Search for the cell housing the specified text and yield its [X, Y] center coordinate. 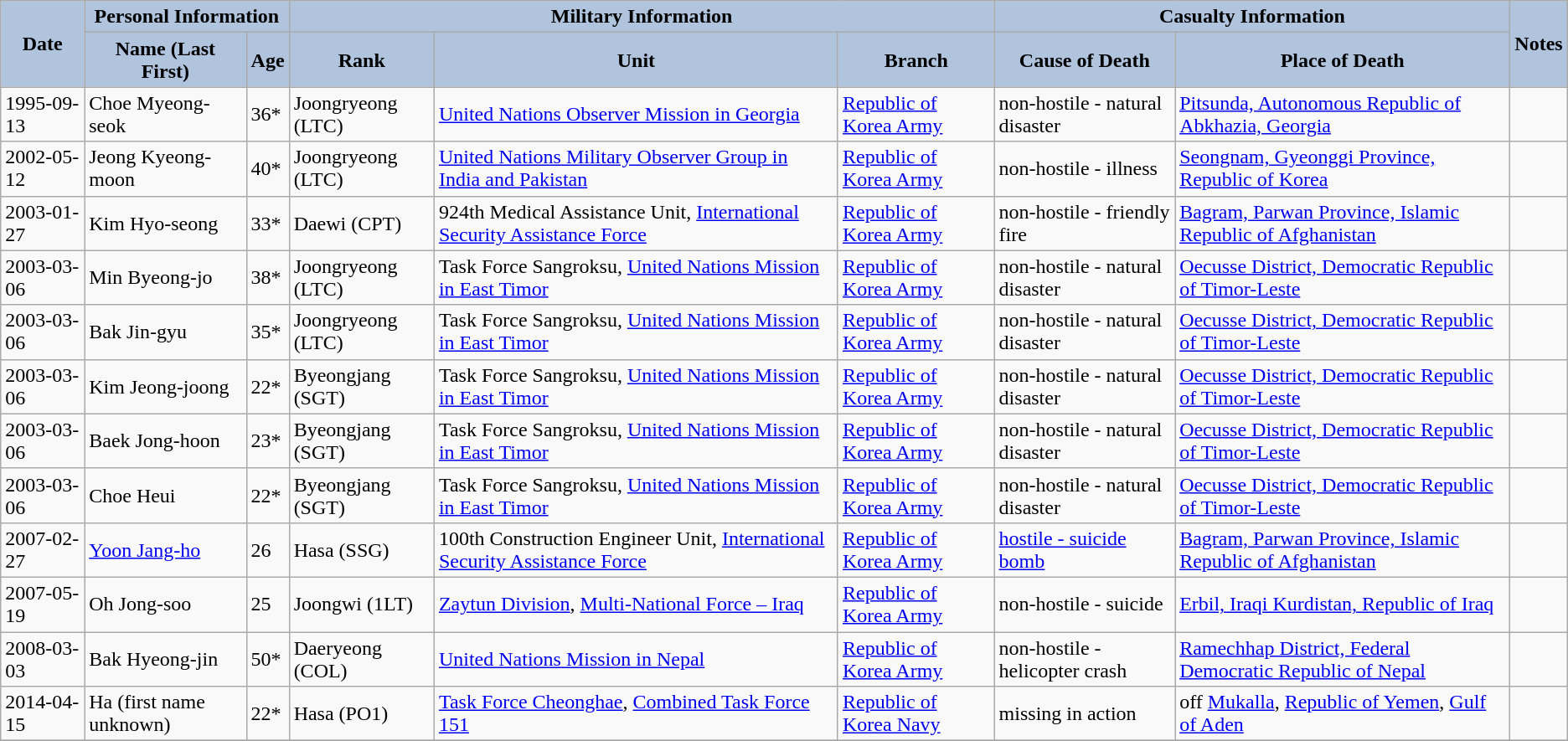
25 [268, 605]
Rank [362, 60]
Oh Jong-soo [166, 605]
Ha (first name unknown) [166, 713]
Min Byeong-jo [166, 278]
Erbil, Iraqi Kurdistan, Republic of Iraq [1343, 605]
2007-05-19 [43, 605]
Bak Jin-gyu [166, 332]
Zaytun Division, Multi-National Force – Iraq [636, 605]
924th Medical Assistance Unit, International Security Assistance Force [636, 223]
Kim Jeong-joong [166, 387]
United Nations Mission in Nepal [636, 658]
United Nations Observer Mission in Georgia [636, 114]
Age [268, 60]
Pitsunda, Autonomous Republic of Abkhazia, Georgia [1343, 114]
Bak Hyeong-jin [166, 658]
2003-01-27 [43, 223]
non-hostile - suicide [1085, 605]
Branch [916, 60]
Cause of Death [1085, 60]
23* [268, 440]
33* [268, 223]
Joongwi (1LT) [362, 605]
Casualty Information [1252, 17]
non-hostile - helicopter crash [1085, 658]
Baek Jong-hoon [166, 440]
Unit [636, 60]
Yoon Jang-ho [166, 549]
hostile - suicide bomb [1085, 549]
Hasa (SSG) [362, 549]
38* [268, 278]
United Nations Military Observer Group in India and Pakistan [636, 169]
36* [268, 114]
Personal Information [187, 17]
Hasa (PO1) [362, 713]
Kim Hyo-seong [166, 223]
Daewi (CPT) [362, 223]
2002-05-12 [43, 169]
Notes [1539, 44]
2008-03-03 [43, 658]
Choe Myeong-seok [166, 114]
2007-02-27 [43, 549]
non-hostile - friendly fire [1085, 223]
Jeong Kyeong-moon [166, 169]
Military Information [642, 17]
non-hostile - illness [1085, 169]
Choe Heui [166, 496]
Seongnam, Gyeonggi Province, Republic of Korea [1343, 169]
Ramechhap District, Federal Democratic Republic of Nepal [1343, 658]
1995-09-13 [43, 114]
off Mukalla, Republic of Yemen, Gulf of Aden [1343, 713]
Daeryeong (COL) [362, 658]
2014-04-15 [43, 713]
40* [268, 169]
Name (Last First) [166, 60]
Task Force Cheonghae, Combined Task Force 151 [636, 713]
Place of Death [1343, 60]
26 [268, 549]
Date [43, 44]
Republic of Korea Navy [916, 713]
100th Construction Engineer Unit, International Security Assistance Force [636, 549]
50* [268, 658]
35* [268, 332]
missing in action [1085, 713]
